Find where the given text appears and provide that cell's center as [x, y] coordinate. 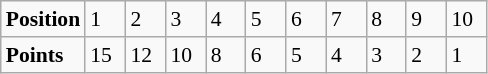
9 [426, 19]
Position [43, 19]
7 [346, 19]
15 [105, 55]
Points [43, 55]
12 [145, 55]
